Search for the cell housing the specified text and yield its [X, Y] center coordinate. 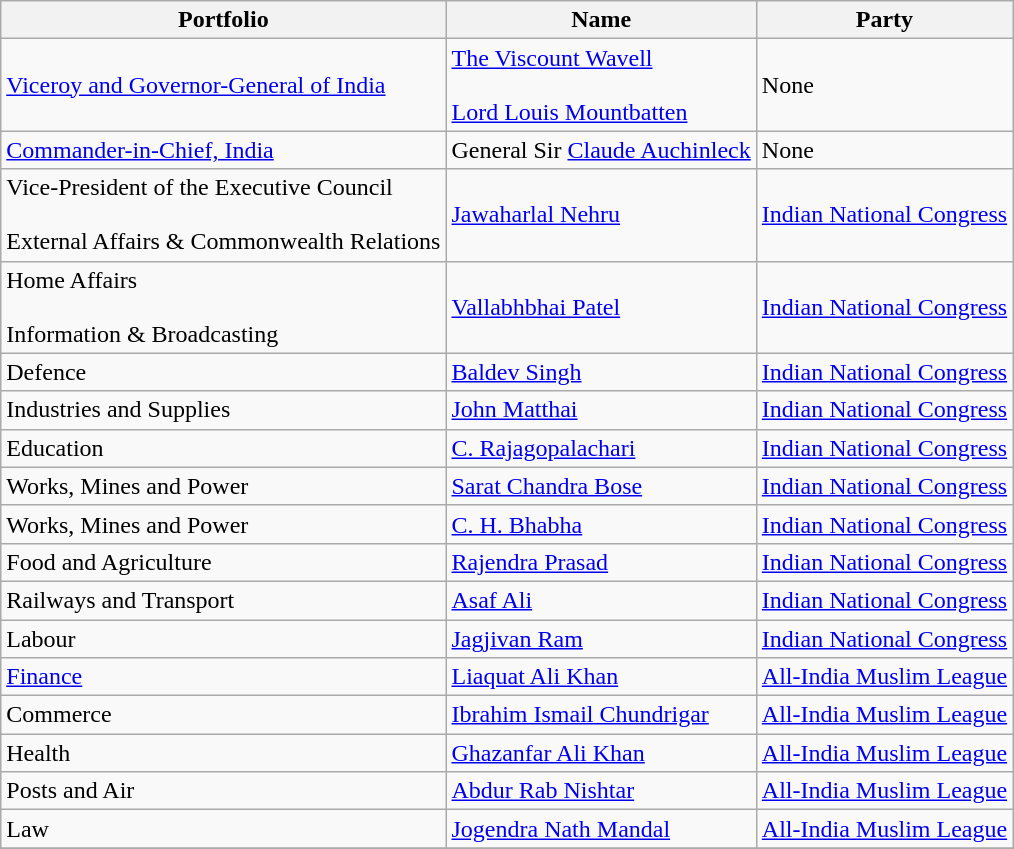
Education [224, 448]
Ibrahim Ismail Chundrigar [601, 715]
Commander-in-Chief, India [224, 150]
C. Rajagopalachari [601, 448]
General Sir Claude Auchinleck [601, 150]
Baldev Singh [601, 372]
Law [224, 829]
Posts and Air [224, 791]
Food and Agriculture [224, 562]
Name [601, 20]
Jogendra Nath Mandal [601, 829]
Vallabhbhai Patel [601, 307]
Industries and Supplies [224, 410]
Labour [224, 639]
Portfolio [224, 20]
Rajendra Prasad [601, 562]
Viceroy and Governor-General of India [224, 85]
Jawaharlal Nehru [601, 215]
Abdur Rab Nishtar [601, 791]
Railways and Transport [224, 600]
Ghazanfar Ali Khan [601, 753]
Vice-President of the Executive CouncilExternal Affairs & Commonwealth Relations [224, 215]
Asaf Ali [601, 600]
Party [884, 20]
Jagjivan Ram [601, 639]
Home AffairsInformation & Broadcasting [224, 307]
The Viscount WavellLord Louis Mountbatten [601, 85]
Sarat Chandra Bose [601, 486]
Defence [224, 372]
John Matthai [601, 410]
Liaquat Ali Khan [601, 677]
Commerce [224, 715]
Health [224, 753]
Finance [224, 677]
C. H. Bhabha [601, 524]
